Return [X, Y] of the center of cell containing provided text 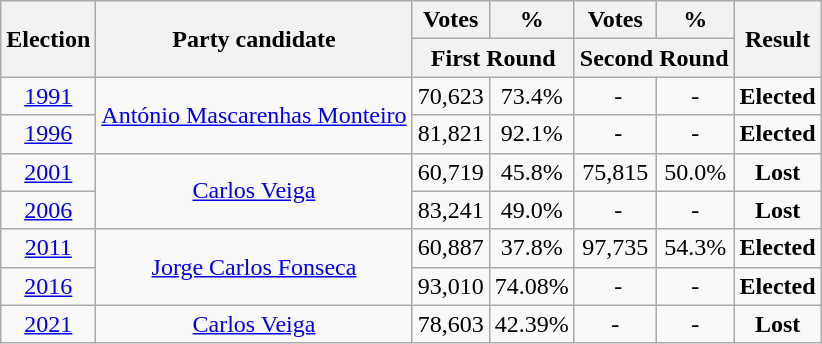
Result [778, 39]
Election [48, 39]
1996 [48, 134]
1991 [48, 96]
2021 [48, 324]
75,815 [615, 172]
Party candidate [254, 39]
Second Round [654, 58]
92.1% [532, 134]
António Mascarenhas Monteiro [254, 115]
2016 [48, 286]
45.8% [532, 172]
78,603 [450, 324]
60,887 [450, 248]
73.4% [532, 96]
Jorge Carlos Fonseca [254, 267]
50.0% [695, 172]
2001 [48, 172]
60,719 [450, 172]
2006 [48, 210]
70,623 [450, 96]
First Round [493, 58]
81,821 [450, 134]
97,735 [615, 248]
93,010 [450, 286]
42.39% [532, 324]
54.3% [695, 248]
74.08% [532, 286]
37.8% [532, 248]
83,241 [450, 210]
49.0% [532, 210]
2011 [48, 248]
